Pinpoint the cell where the given text exists, returning its (X, Y) midpoint coordinate. 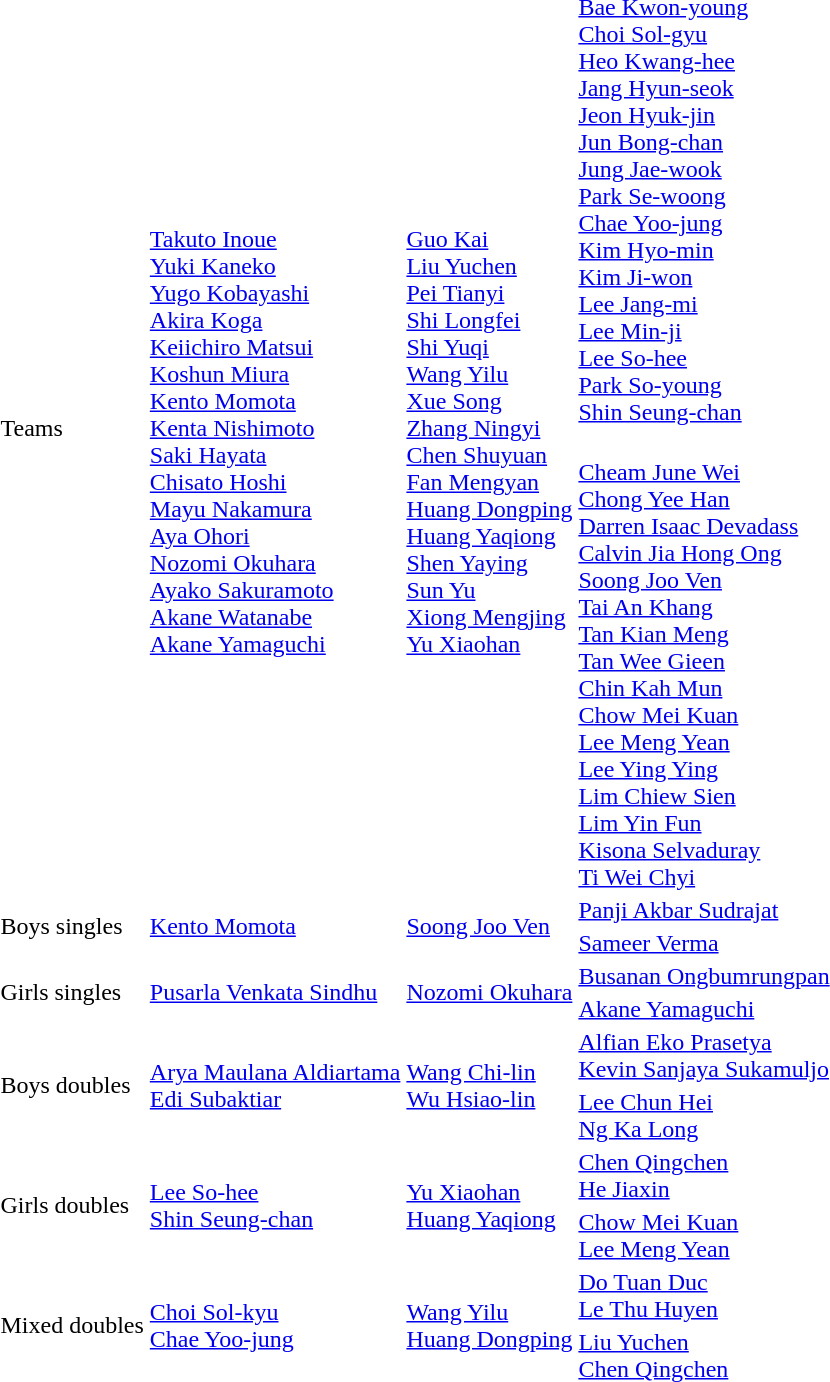
Pusarla Venkata Sindhu (275, 992)
Lee So-hee Shin Seung-chan (275, 1206)
Arya Maulana Aldiartama Edi Subaktiar (275, 1086)
Wang Chi-lin Wu Hsiao-lin (490, 1086)
Kento Momota (275, 926)
Nozomi Okuhara (490, 992)
Soong Joo Ven (490, 926)
Yu Xiaohan Huang Yaqiong (490, 1206)
